Extract the (X, Y) coordinate from the center of the cell holding the provided text.  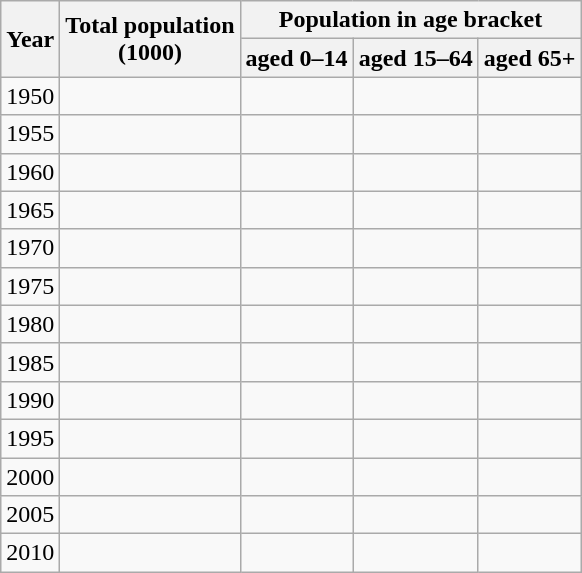
Year (30, 39)
2000 (30, 477)
1975 (30, 286)
Total population(1000) (150, 39)
1985 (30, 362)
1960 (30, 172)
1965 (30, 210)
1950 (30, 96)
2010 (30, 553)
1970 (30, 248)
aged 0–14 (296, 58)
1995 (30, 438)
aged 65+ (530, 58)
1990 (30, 400)
aged 15–64 (416, 58)
Population in age bracket (410, 20)
1955 (30, 134)
1980 (30, 324)
2005 (30, 515)
